Detect which cell encompasses the target text, then output its [X, Y] center coordinate. 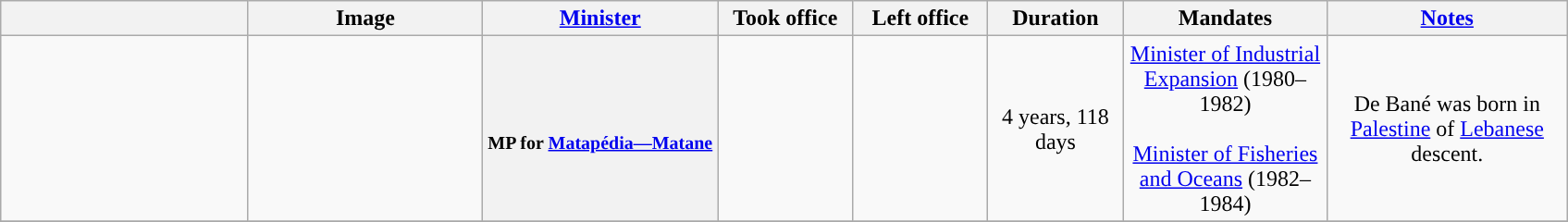
Image [365, 18]
Notes [1447, 18]
Minister of Industrial Expansion (1980–1982) Minister of Fisheries and Oceans (1982–1984) [1225, 129]
Left office [920, 18]
Minister [600, 18]
Took office [785, 18]
MP for Matapédia—Matane [600, 129]
Duration [1056, 18]
Mandates [1225, 18]
4 years, 118 days [1056, 129]
De Bané was born in Palestine of Lebanese descent. [1447, 129]
